Capture the cell that displays the provided text and extract its (X, Y) central coordinate. 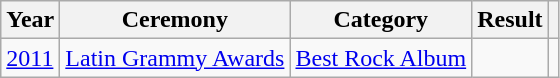
Category (381, 20)
2011 (30, 58)
Result (510, 20)
Ceremony (175, 20)
Year (30, 20)
Best Rock Album (381, 58)
Latin Grammy Awards (175, 58)
